Provide the [x, y] coordinate of the cell's center where the given text is located.  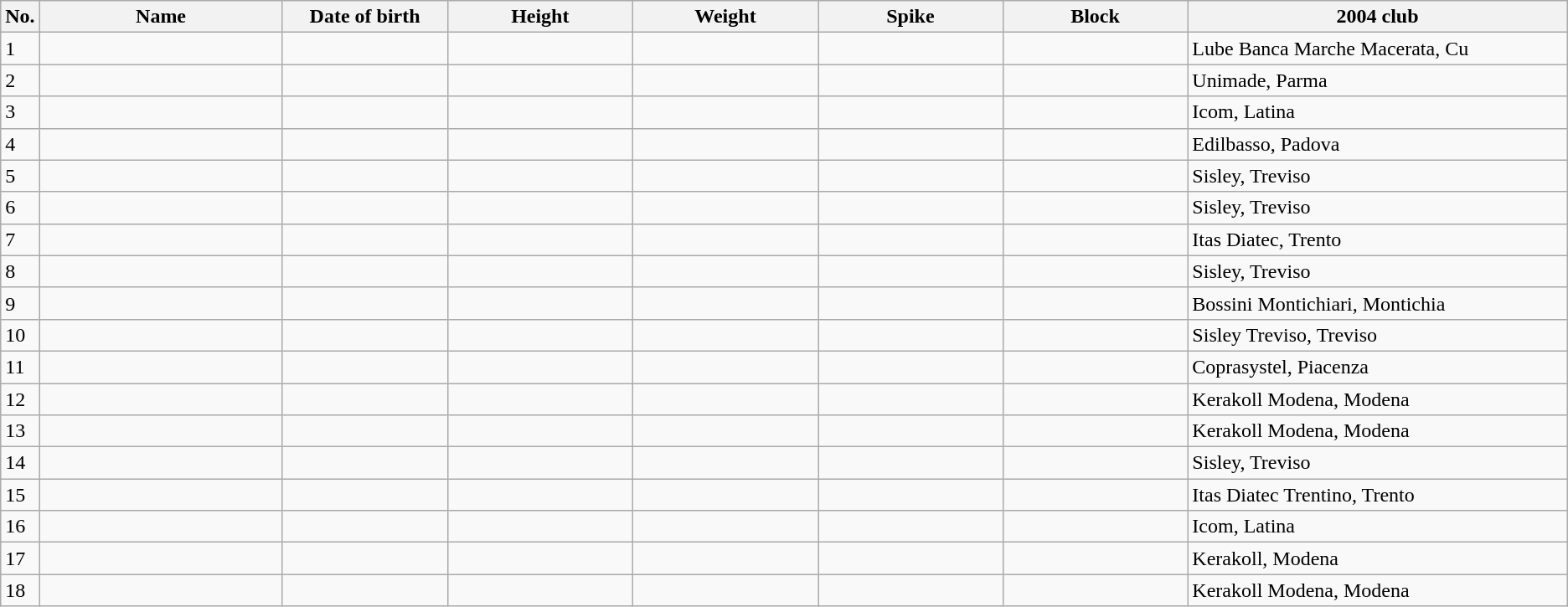
15 [20, 495]
7 [20, 239]
Coprasystel, Piacenza [1377, 367]
4 [20, 144]
Spike [911, 17]
Sisley Treviso, Treviso [1377, 335]
Edilbasso, Padova [1377, 144]
6 [20, 208]
11 [20, 367]
No. [20, 17]
2004 club [1377, 17]
5 [20, 176]
13 [20, 431]
12 [20, 399]
8 [20, 271]
3 [20, 112]
Lube Banca Marche Macerata, Cu [1377, 49]
14 [20, 463]
18 [20, 590]
16 [20, 527]
Unimade, Parma [1377, 80]
Kerakoll, Modena [1377, 558]
Itas Diatec Trentino, Trento [1377, 495]
17 [20, 558]
Date of birth [365, 17]
Weight [725, 17]
Block [1096, 17]
Itas Diatec, Trento [1377, 239]
10 [20, 335]
Name [161, 17]
2 [20, 80]
Bossini Montichiari, Montichia [1377, 303]
9 [20, 303]
1 [20, 49]
Height [539, 17]
